Pinpoint the cell where the given text exists, returning its [x, y] midpoint coordinate. 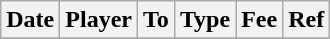
Player [99, 20]
Fee [260, 20]
To [156, 20]
Ref [306, 20]
Date [30, 20]
Type [204, 20]
